Pinpoint the cell where the given text exists, returning its [x, y] midpoint coordinate. 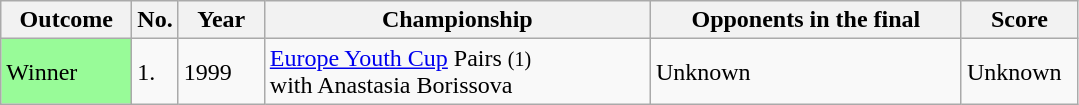
1. [155, 72]
1999 [221, 72]
Championship [457, 20]
No. [155, 20]
Winner [66, 72]
Europe Youth Cup Pairs (1)with Anastasia Borissova [457, 72]
Outcome [66, 20]
Score [1019, 20]
Year [221, 20]
Opponents in the final [806, 20]
